Identify which cell holds the provided text, then report its [X, Y] central coordinate. 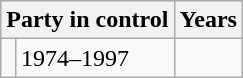
Years [208, 20]
Party in control [88, 20]
1974–1997 [94, 58]
